Return the [X, Y] coordinate for the center point of the cell that contains the specified text.  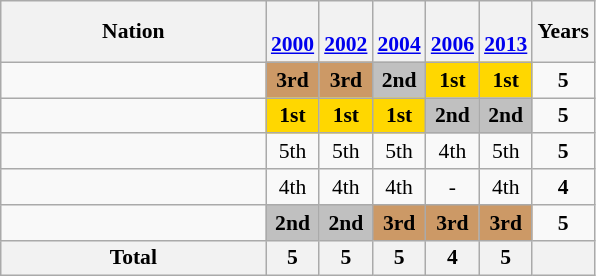
2004 [398, 32]
Years [563, 32]
- [452, 187]
2006 [452, 32]
2002 [346, 32]
Total [134, 258]
2013 [506, 32]
2000 [292, 32]
Nation [134, 32]
